Extract the [x, y] coordinate from the center of the cell holding the provided text.  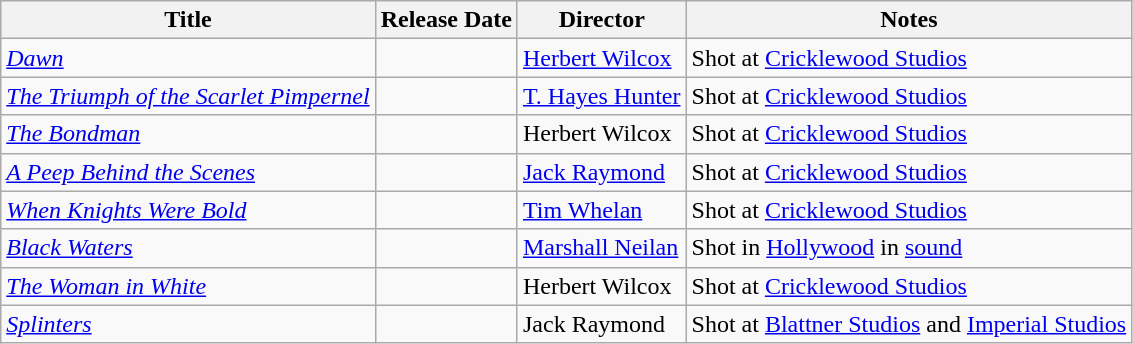
Tim Whelan [602, 210]
Notes [909, 20]
Release Date [446, 20]
Director [602, 20]
Shot at Blattner Studios and Imperial Studios [909, 324]
Marshall Neilan [602, 248]
The Bondman [188, 134]
Dawn [188, 58]
T. Hayes Hunter [602, 96]
A Peep Behind the Scenes [188, 172]
The Triumph of the Scarlet Pimpernel [188, 96]
Shot in Hollywood in sound [909, 248]
Black Waters [188, 248]
Title [188, 20]
Splinters [188, 324]
The Woman in White [188, 286]
When Knights Were Bold [188, 210]
